Find where the given text appears and provide that cell's center as (X, Y) coordinate. 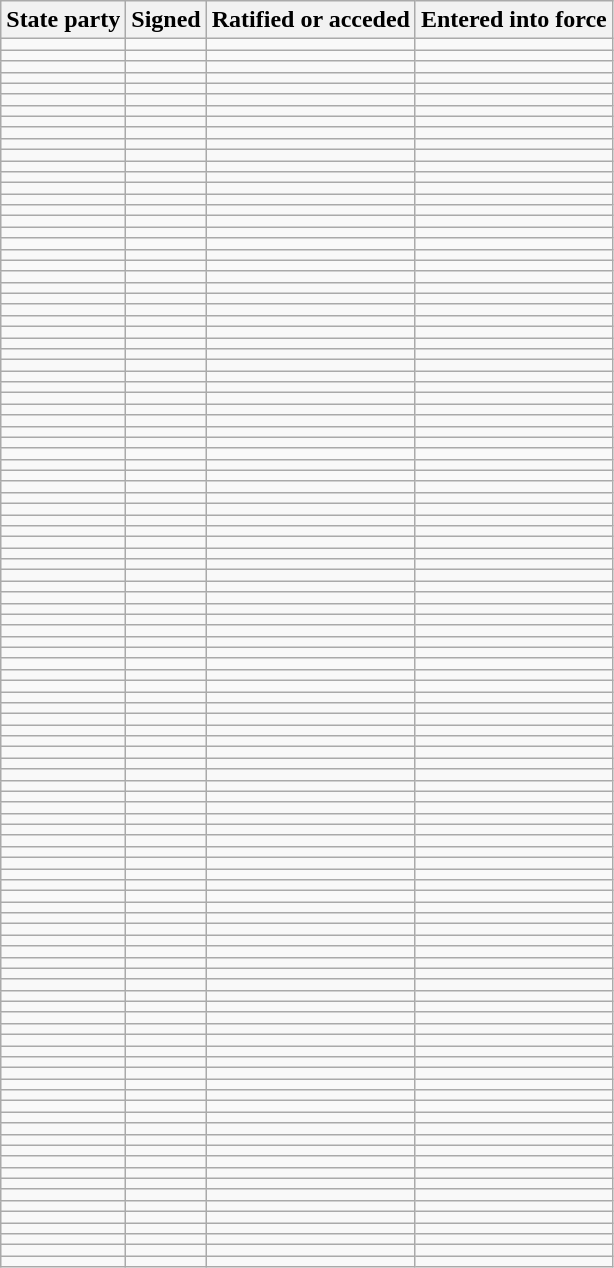
Entered into force (514, 20)
State party (64, 20)
Ratified or acceded (310, 20)
Signed (166, 20)
